Detect which cell encompasses the target text, then output its (x, y) center coordinate. 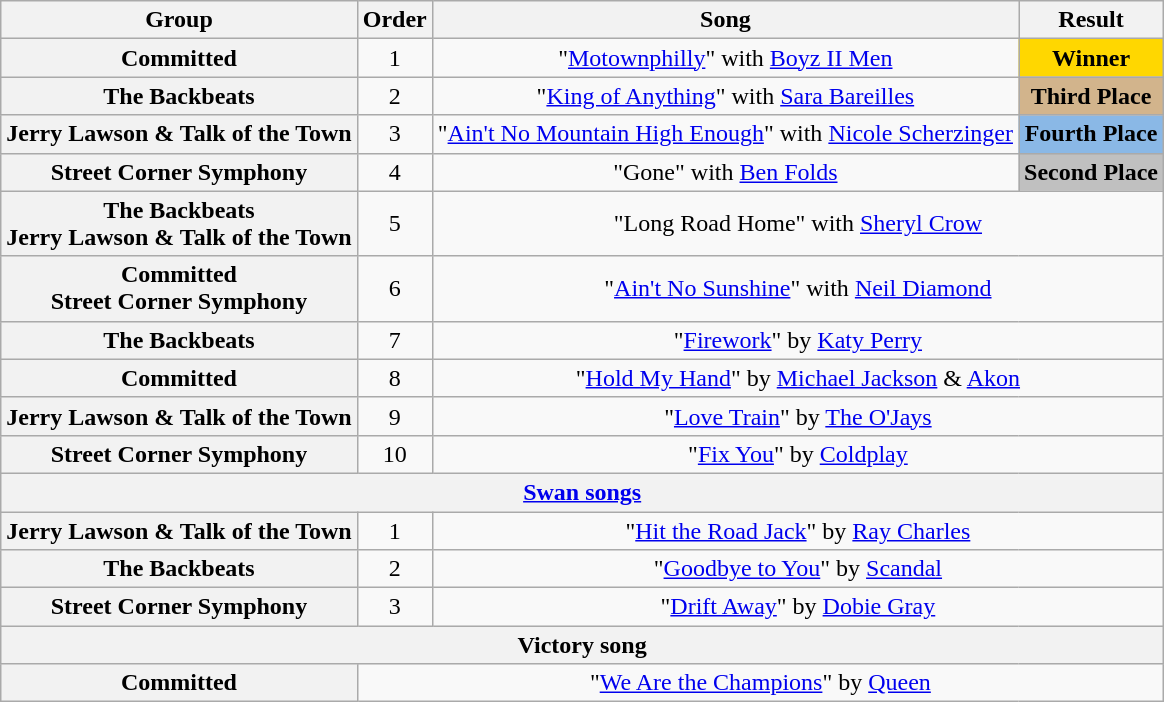
Third Place (1090, 96)
"Ain't No Sunshine" with Neil Diamond (798, 288)
Winner (1090, 58)
Song (725, 20)
4 (394, 172)
7 (394, 340)
"Hit the Road Jack" by Ray Charles (798, 531)
9 (394, 416)
Swan songs (582, 492)
8 (394, 378)
"Gone" with Ben Folds (725, 172)
Victory song (582, 645)
5 (394, 224)
"Ain't No Mountain High Enough" with Nicole Scherzinger (725, 134)
"King of Anything" with Sara Bareilles (725, 96)
10 (394, 454)
"Goodbye to You" by Scandal (798, 569)
Fourth Place (1090, 134)
"We Are the Champions" by Queen (760, 683)
Second Place (1090, 172)
"Love Train" by The O'Jays (798, 416)
CommittedStreet Corner Symphony (179, 288)
Order (394, 20)
"Firework" by Katy Perry (798, 340)
"Long Road Home" with Sheryl Crow (798, 224)
Result (1090, 20)
Group (179, 20)
"Fix You" by Coldplay (798, 454)
"Drift Away" by Dobie Gray (798, 607)
"Motownphilly" with Boyz II Men (725, 58)
6 (394, 288)
"Hold My Hand" by Michael Jackson & Akon (798, 378)
The BackbeatsJerry Lawson & Talk of the Town (179, 224)
